Capture the cell that displays the provided text and extract its [x, y] central coordinate. 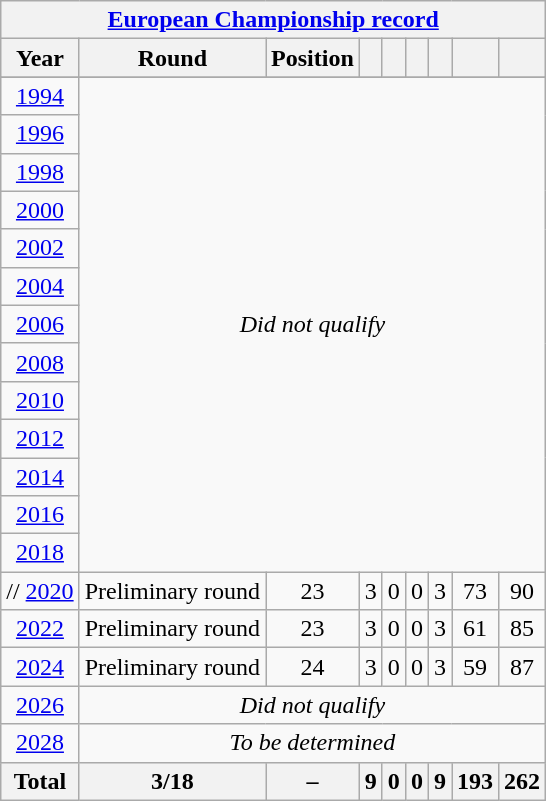
1998 [40, 172]
3/18 [172, 781]
1994 [40, 96]
Year [40, 58]
2024 [40, 667]
2000 [40, 210]
2002 [40, 248]
73 [476, 591]
2012 [40, 438]
– [313, 781]
61 [476, 629]
Total [40, 781]
2028 [40, 743]
24 [313, 667]
2016 [40, 515]
2014 [40, 477]
Position [313, 58]
2004 [40, 286]
Round [172, 58]
2010 [40, 400]
2018 [40, 553]
2006 [40, 324]
59 [476, 667]
262 [522, 781]
2026 [40, 705]
1996 [40, 134]
90 [522, 591]
87 [522, 667]
2008 [40, 362]
European Championship record [274, 20]
// 2020 [40, 591]
To be determined [312, 743]
193 [476, 781]
2022 [40, 629]
85 [522, 629]
